Pinpoint the cell where the given text exists, returning its (X, Y) midpoint coordinate. 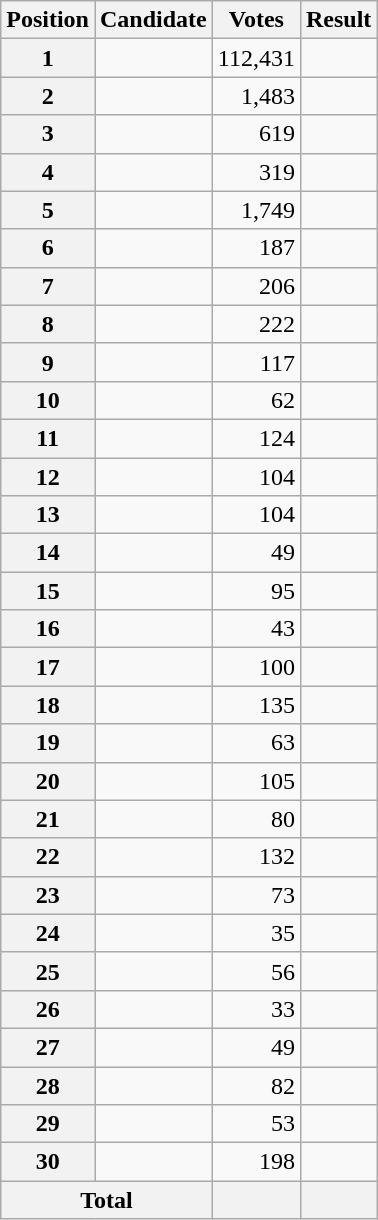
23 (48, 895)
117 (256, 362)
80 (256, 819)
29 (48, 1124)
16 (48, 629)
124 (256, 438)
26 (48, 1009)
1 (48, 58)
Votes (256, 20)
22 (48, 857)
7 (48, 286)
100 (256, 667)
27 (48, 1047)
33 (256, 1009)
20 (48, 781)
21 (48, 819)
Position (48, 20)
18 (48, 705)
25 (48, 971)
206 (256, 286)
105 (256, 781)
9 (48, 362)
62 (256, 400)
28 (48, 1085)
53 (256, 1124)
24 (48, 933)
56 (256, 971)
5 (48, 210)
Candidate (153, 20)
43 (256, 629)
Total (107, 1200)
135 (256, 705)
619 (256, 134)
2 (48, 96)
4 (48, 172)
12 (48, 477)
10 (48, 400)
11 (48, 438)
1,483 (256, 96)
30 (48, 1162)
14 (48, 553)
1,749 (256, 210)
6 (48, 248)
Result (338, 20)
3 (48, 134)
132 (256, 857)
198 (256, 1162)
82 (256, 1085)
63 (256, 743)
15 (48, 591)
73 (256, 895)
8 (48, 324)
187 (256, 248)
95 (256, 591)
17 (48, 667)
222 (256, 324)
112,431 (256, 58)
19 (48, 743)
35 (256, 933)
319 (256, 172)
13 (48, 515)
